Return the (x, y) coordinate for the center point of the cell that contains the specified text.  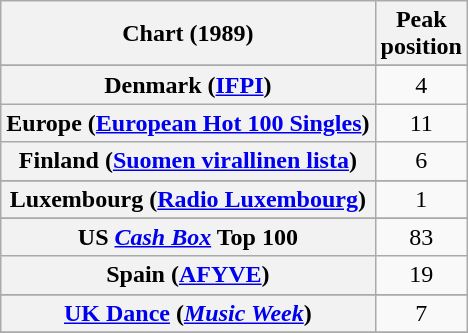
19 (421, 275)
1 (421, 199)
11 (421, 123)
Europe (European Hot 100 Singles) (188, 123)
Denmark (IFPI) (188, 85)
4 (421, 85)
Luxembourg (Radio Luxembourg) (188, 199)
6 (421, 161)
Chart (1989) (188, 34)
UK Dance (Music Week) (188, 313)
Finland (Suomen virallinen lista) (188, 161)
US Cash Box Top 100 (188, 237)
7 (421, 313)
Spain (AFYVE) (188, 275)
Peakposition (421, 34)
83 (421, 237)
